Return the (x, y) coordinate for the center point of the cell that contains the specified text.  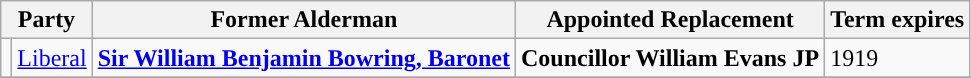
1919 (898, 58)
Term expires (898, 20)
Appointed Replacement (670, 20)
Party (46, 20)
Sir William Benjamin Bowring, Baronet (304, 58)
Former Alderman (304, 20)
Councillor William Evans JP (670, 58)
Liberal (52, 58)
